Detect which cell encompasses the target text, then output its (x, y) center coordinate. 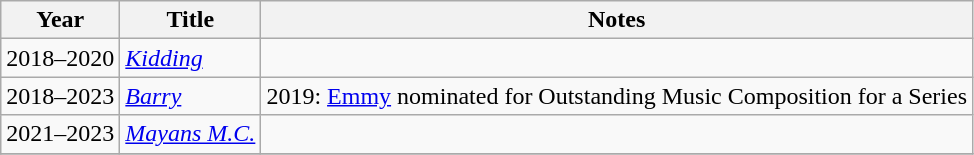
Year (60, 20)
Barry (190, 96)
2018–2020 (60, 58)
Mayans M.C. (190, 134)
Kidding (190, 58)
2021–2023 (60, 134)
Notes (617, 20)
2018–2023 (60, 96)
Title (190, 20)
2019: Emmy nominated for Outstanding Music Composition for a Series (617, 96)
